Find where the given text appears and provide that cell's center as [X, Y] coordinate. 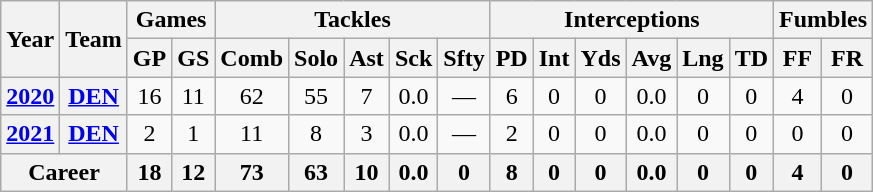
73 [252, 172]
GS [194, 58]
18 [149, 172]
1 [194, 134]
Year [30, 39]
2020 [30, 96]
Fumbles [824, 20]
Sck [413, 58]
Career [64, 172]
63 [316, 172]
Solo [316, 58]
6 [512, 96]
Yds [600, 58]
10 [367, 172]
55 [316, 96]
Comb [252, 58]
Lng [703, 58]
Int [554, 58]
FF [798, 58]
Ast [367, 58]
Sfty [464, 58]
FR [846, 58]
62 [252, 96]
12 [194, 172]
Interceptions [632, 20]
2021 [30, 134]
GP [149, 58]
Games [170, 20]
Tackles [352, 20]
3 [367, 134]
7 [367, 96]
PD [512, 58]
16 [149, 96]
Team [94, 39]
TD [751, 58]
Avg [652, 58]
